Extract the (X, Y) coordinate from the center of the cell holding the provided text.  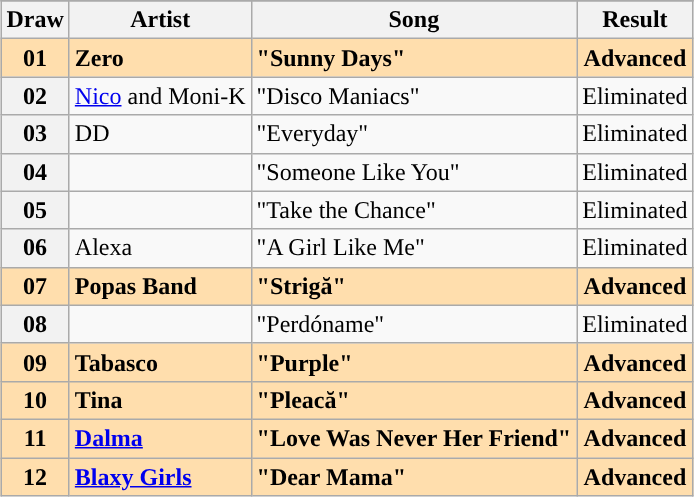
Nico and Moni-K (160, 96)
11 (35, 438)
"A Girl Like Me" (414, 248)
"Someone Like You" (414, 172)
Result (635, 20)
"Pleacă" (414, 400)
"Strigă" (414, 286)
03 (35, 134)
09 (35, 362)
"Disco Maniacs" (414, 96)
Draw (35, 20)
Zero (160, 58)
04 (35, 172)
07 (35, 286)
"Dear Mama" (414, 477)
08 (35, 324)
"Perdóname" (414, 324)
01 (35, 58)
12 (35, 477)
Artist (160, 20)
"Take the Chance" (414, 210)
Blaxy Girls (160, 477)
10 (35, 400)
Popas Band (160, 286)
"Sunny Days" (414, 58)
Tina (160, 400)
02 (35, 96)
"Everyday" (414, 134)
Dalma (160, 438)
Tabasco (160, 362)
"Purple" (414, 362)
"Love Was Never Her Friend" (414, 438)
Alexa (160, 248)
06 (35, 248)
05 (35, 210)
DD (160, 134)
Song (414, 20)
